Provide the [x, y] coordinate of the cell's center where the given text is located.  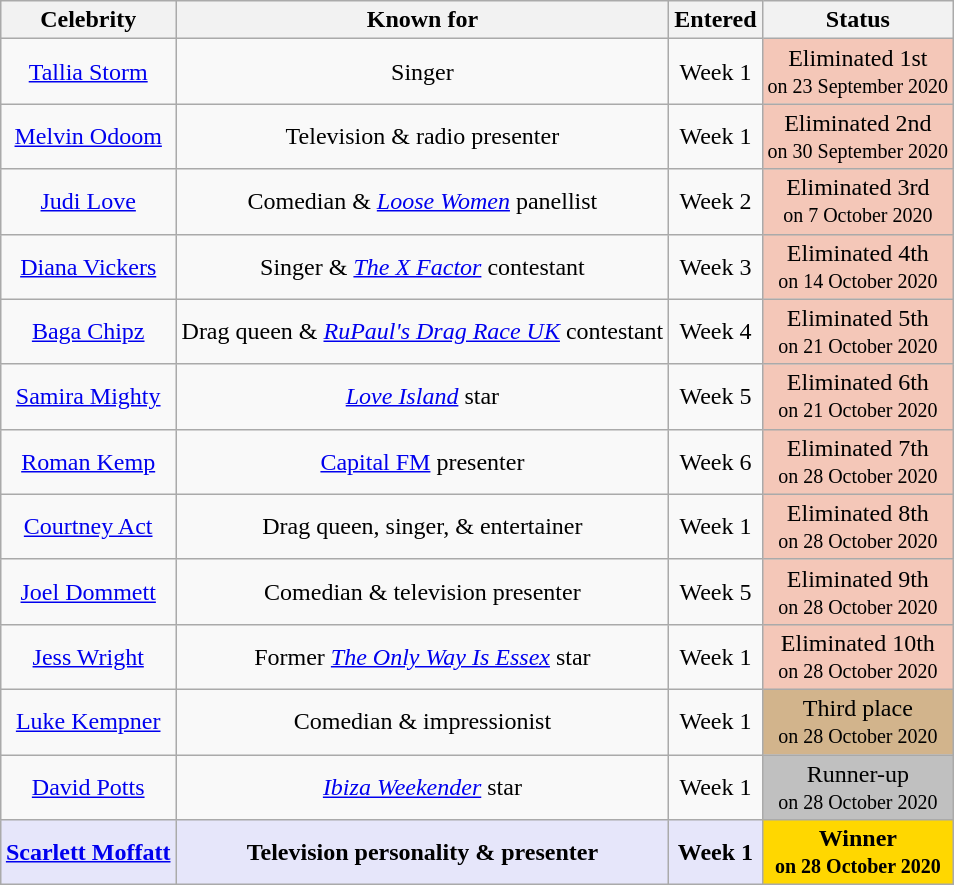
Former The Only Way Is Essex star [422, 656]
Eliminated 5thon 21 October 2020 [858, 332]
Known for [422, 20]
Judi Love [88, 202]
Celebrity [88, 20]
Drag queen, singer, & entertainer [422, 526]
Roman Kemp [88, 462]
David Potts [88, 786]
Ibiza Weekender star [422, 786]
Samira Mighty [88, 396]
Eliminated 9thon 28 October 2020 [858, 592]
Runner-upon 28 October 2020 [858, 786]
Winneron 28 October 2020 [858, 852]
Entered [716, 20]
Melvin Odoom [88, 136]
Eliminated 2ndon 30 September 2020 [858, 136]
Eliminated 8thon 28 October 2020 [858, 526]
Singer & The X Factor contestant [422, 266]
Eliminated 7thon 28 October 2020 [858, 462]
Capital FM presenter [422, 462]
Singer [422, 72]
Week 2 [716, 202]
Week 4 [716, 332]
Tallia Storm [88, 72]
Drag queen & RuPaul's Drag Race UK contestant [422, 332]
Eliminated 10thon 28 October 2020 [858, 656]
Status [858, 20]
Love Island star [422, 396]
Eliminated 1ston 23 September 2020 [858, 72]
Comedian & television presenter [422, 592]
Joel Dommett [88, 592]
Baga Chipz [88, 332]
Eliminated 6thon 21 October 2020 [858, 396]
Scarlett Moffatt [88, 852]
Eliminated 4thon 14 October 2020 [858, 266]
Diana Vickers [88, 266]
Courtney Act [88, 526]
Television & radio presenter [422, 136]
Television personality & presenter [422, 852]
Eliminated 3rdon 7 October 2020 [858, 202]
Comedian & impressionist [422, 722]
Week 6 [716, 462]
Jess Wright [88, 656]
Third placeon 28 October 2020 [858, 722]
Comedian & Loose Women panellist [422, 202]
Week 3 [716, 266]
Luke Kempner [88, 722]
